Detect which cell encompasses the target text, then output its (X, Y) center coordinate. 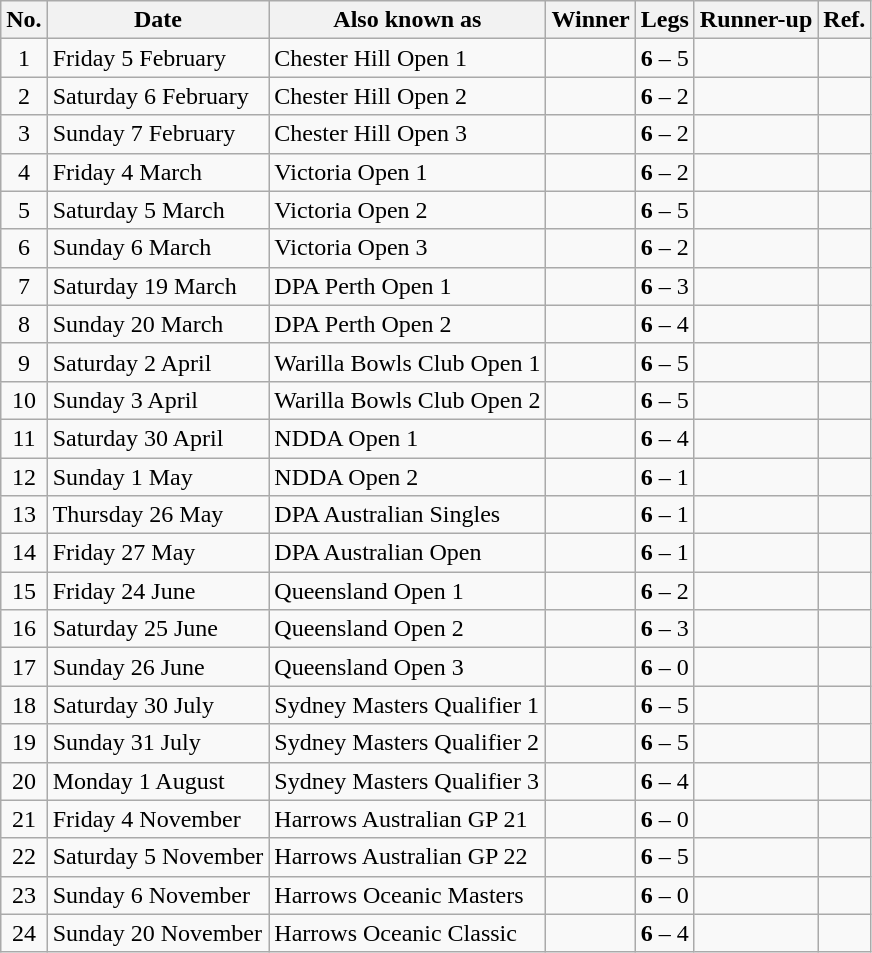
Harrows Australian GP 21 (408, 819)
Saturday 6 February (158, 96)
Sydney Masters Qualifier 1 (408, 705)
Runner-up (756, 20)
No. (24, 20)
19 (24, 743)
Saturday 2 April (158, 362)
Winner (590, 20)
4 (24, 172)
Sunday 20 November (158, 933)
Sunday 6 March (158, 248)
Warilla Bowls Club Open 1 (408, 362)
Chester Hill Open 1 (408, 58)
DPA Perth Open 1 (408, 286)
Saturday 30 July (158, 705)
21 (24, 819)
Friday 4 March (158, 172)
Queensland Open 2 (408, 629)
Date (158, 20)
Sydney Masters Qualifier 2 (408, 743)
18 (24, 705)
6 (24, 248)
Friday 24 June (158, 591)
NDDA Open 2 (408, 477)
Harrows Australian GP 22 (408, 857)
5 (24, 210)
Ref. (844, 20)
Friday 27 May (158, 553)
23 (24, 895)
12 (24, 477)
Sunday 26 June (158, 667)
Sunday 3 April (158, 400)
Thursday 26 May (158, 515)
16 (24, 629)
2 (24, 96)
DPA Australian Singles (408, 515)
Saturday 30 April (158, 438)
Queensland Open 1 (408, 591)
Friday 5 February (158, 58)
Victoria Open 3 (408, 248)
Saturday 25 June (158, 629)
Sunday 20 March (158, 324)
Sunday 6 November (158, 895)
Saturday 5 November (158, 857)
Warilla Bowls Club Open 2 (408, 400)
Sunday 31 July (158, 743)
Victoria Open 1 (408, 172)
3 (24, 134)
24 (24, 933)
Legs (664, 20)
8 (24, 324)
Also known as (408, 20)
DPA Perth Open 2 (408, 324)
10 (24, 400)
Harrows Oceanic Masters (408, 895)
Sunday 7 February (158, 134)
7 (24, 286)
20 (24, 781)
DPA Australian Open (408, 553)
Chester Hill Open 3 (408, 134)
Harrows Oceanic Classic (408, 933)
Chester Hill Open 2 (408, 96)
Monday 1 August (158, 781)
22 (24, 857)
NDDA Open 1 (408, 438)
11 (24, 438)
Victoria Open 2 (408, 210)
Sydney Masters Qualifier 3 (408, 781)
1 (24, 58)
15 (24, 591)
Queensland Open 3 (408, 667)
17 (24, 667)
Saturday 19 March (158, 286)
13 (24, 515)
9 (24, 362)
14 (24, 553)
Friday 4 November (158, 819)
Saturday 5 March (158, 210)
Sunday 1 May (158, 477)
